For the text-containing cell, return its midpoint in [X, Y] coordinate format. 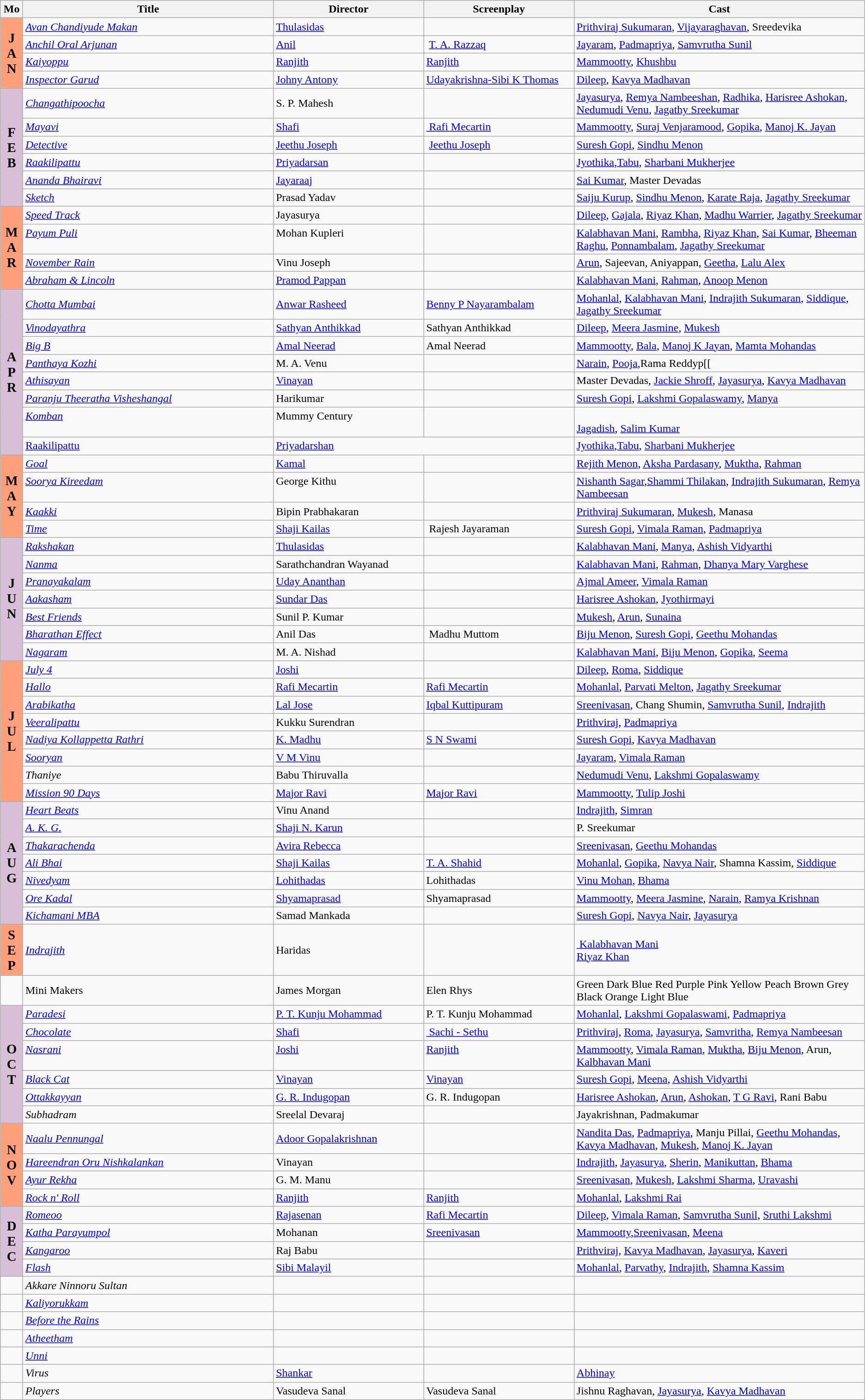
Mummy Century [348, 422]
Akkare Ninnoru Sultan [148, 1285]
Ottakkayyan [148, 1097]
Nivedyam [148, 881]
Kamal [348, 463]
Mammootty, Suraj Venjaramood, Gopika, Manoj K. Jayan [719, 127]
Screenplay [499, 9]
Ayur Rekha [148, 1180]
Kalabhavan Mani, Manya, Ashish Vidyarthi [719, 546]
Anil [348, 44]
Black Cat [148, 1079]
Goal [148, 463]
FEB [12, 147]
Harisree Ashokan, Arun, Ashokan, T G Ravi, Rani Babu [719, 1097]
Sundar Das [348, 599]
Veeralipattu [148, 722]
Director [348, 9]
July 4 [148, 670]
Adoor Gopalakrishnan [348, 1138]
Pranayakalam [148, 582]
Johny Antony [348, 79]
Katha Parayumpol [148, 1233]
APR [12, 372]
Priyadarshan [424, 446]
Kaliyorukkam [148, 1303]
Jishnu Raghavan, Jayasurya, Kavya Madhavan [719, 1391]
Elen Rhys [499, 991]
Title [148, 9]
Paradesi [148, 1014]
Pramod Pappan [348, 280]
AUG [12, 863]
Sketch [148, 197]
Avan Chandiyude Makan [148, 27]
Dileep, Vimala Raman, Samvrutha Sunil, Sruthi Lakshmi [719, 1215]
Vinu Joseph [348, 263]
Suresh Gopi, Sindhu Menon [719, 145]
Kalabhavan Mani, Rambha, Riyaz Khan, Sai Kumar, Bheeman Raghu, Ponnambalam, Jagathy Sreekumar [719, 238]
Mission 90 Days [148, 792]
Sreenivasan, Mukesh, Lakshmi Sharma, Uravashi [719, 1180]
Abraham & Lincoln [148, 280]
Avira Rebecca [348, 845]
Mammootty,Sreenivasan, Meena [719, 1233]
Sarathchandran Wayanad [348, 564]
Suresh Gopi, Vimala Raman, Padmapriya [719, 529]
Rejith Menon, Aksha Pardasany, Muktha, Rahman [719, 463]
Mohanlal, Lakshmi Gopalaswami, Padmapriya [719, 1014]
Samad Mankada [348, 916]
A. K. G. [148, 828]
Mohanan [348, 1233]
Anil Das [348, 634]
Speed Track [148, 215]
Time [148, 529]
Mohanlal, Gopika, Navya Nair, Shamna Kassim, Siddique [719, 863]
JAN [12, 53]
Naalu Pennungal [148, 1138]
Benny P Nayarambalam [499, 304]
Arabikatha [148, 705]
Prithviraj, Padmapriya [719, 722]
Mammootty, Tulip Joshi [719, 792]
Bipin Prabhakaran [348, 511]
Mohanlal, Parvati Melton, Jagathy Sreekumar [719, 687]
M. A. Venu [348, 363]
Paranju Theeratha Visheshangal [148, 398]
Saiju Kurup, Sindhu Menon, Karate Raja, Jagathy Sreekumar [719, 197]
Suresh Gopi, Navya Nair, Jayasurya [719, 916]
George Kithu [348, 487]
Unni [148, 1356]
Nanma [148, 564]
Vinu Mohan, Bhama [719, 881]
Sreenivasan, Geethu Mohandas [719, 845]
Suresh Gopi, Lakshmi Gopalaswamy, Manya [719, 398]
Madhu Muttom [499, 634]
Soorya Kireedam [148, 487]
Virus [148, 1373]
Harikumar [348, 398]
Master Devadas, Jackie Shroff, Jayasurya, Kavya Madhavan [719, 381]
Prithviraj, Kavya Madhavan, Jayasurya, Kaveri [719, 1250]
Chocolate [148, 1032]
James Morgan [348, 991]
T. A. Shahid [499, 863]
Nagaram [148, 652]
Sreelal Devaraj [348, 1114]
Jayakrishnan, Padmakumar [719, 1114]
Nasrani [148, 1055]
Flash [148, 1268]
Kichamani MBA [148, 916]
Nadiya Kollappetta Rathri [148, 740]
Iqbal Kuttipuram [499, 705]
MAR [12, 248]
Jayaraaj [348, 180]
Shankar [348, 1373]
Changathipoocha [148, 103]
Rajesh Jayaraman [499, 529]
Players [148, 1391]
Sooryan [148, 757]
Mayavi [148, 127]
Jayaram, Vimala Raman [719, 757]
Sunil P. Kumar [348, 617]
Jayaram, Padmapriya, Samvrutha Sunil [719, 44]
Kaakki [148, 511]
Prithviraj, Roma, Jayasurya, Samvritha, Remya Nambeesan [719, 1032]
Rakshakan [148, 546]
Sai Kumar, Master Devadas [719, 180]
Indrajith, Jayasurya, Sherin, Manikuttan, Bhama [719, 1162]
Mammootty, Meera Jasmine, Narain, Ramya Krishnan [719, 898]
Narain, Pooja,Rama Reddyp[[ [719, 363]
Haridas [348, 950]
Sreenivasan, Chang Shumin, Samvrutha Sunil, Indrajith [719, 705]
Priyadarsan [348, 162]
Anwar Rasheed [348, 304]
OCT [12, 1065]
Chotta Mumbai [148, 304]
Nedumudi Venu, Lakshmi Gopalaswamy [719, 775]
Shaji N. Karun [348, 828]
K. Madhu [348, 740]
Heart Beats [148, 810]
M. A. Nishad [348, 652]
Biju Menon, Suresh Gopi, Geethu Mohandas [719, 634]
Prithviraj Sukumaran, Mukesh, Manasa [719, 511]
Jayasurya, Remya Nambeeshan, Radhika, Harisree Ashokan, Nedumudi Venu, Jagathy Sreekumar [719, 103]
S. P. Mahesh [348, 103]
Aakasham [148, 599]
Ajmal Ameer, Vimala Raman [719, 582]
Prasad Yadav [348, 197]
MAY [12, 496]
DEC [12, 1242]
Indrajith [148, 950]
T. A. Razzaq [499, 44]
Mini Makers [148, 991]
Raj Babu [348, 1250]
Kalabhavan Mani, Rahman, Anoop Menon [719, 280]
G. M. Manu [348, 1180]
Mohan Kupleri [348, 238]
Komban [148, 422]
Ore Kadal [148, 898]
Cast [719, 9]
Prithviraj Sukumaran, Vijayaraghavan, Sreedevika [719, 27]
Nishanth Sagar,Shammi Thilakan, Indrajith Sukumaran, Remya Nambeesan [719, 487]
Jagadish, Salim Kumar [719, 422]
Anchil Oral Arjunan [148, 44]
Sibi Malayil [348, 1268]
Sreenivasan [499, 1233]
Atheetham [148, 1338]
Kalabhavan Mani, Rahman, Dhanya Mary Varghese [719, 564]
Mammootty, Vimala Raman, Muktha, Biju Menon, Arun, Kalbhavan Mani [719, 1055]
Suresh Gopi, Meena, Ashish Vidyarthi [719, 1079]
Mohanlal, Parvathy, Indrajith, Shamna Kassim [719, 1268]
Thaniye [148, 775]
Detective [148, 145]
Dileep, Roma, Siddique [719, 670]
Jayasurya [348, 215]
Udayakrishna-Sibi K Thomas [499, 79]
Ananda Bhairavi [148, 180]
JUL [12, 731]
Athisayan [148, 381]
Sachi - Sethu [499, 1032]
Best Friends [148, 617]
Dileep, Kavya Madhavan [719, 79]
Rock n' Roll [148, 1197]
Green Dark Blue Red Purple Pink Yellow Peach Brown Grey Black Orange Light Blue [719, 991]
Mohanlal, Lakshmi Rai [719, 1197]
Vinu Anand [348, 810]
Panthaya Kozhi [148, 363]
Ali Bhai [148, 863]
S N Swami [499, 740]
Rajasenan [348, 1215]
V M Vinu [348, 757]
Indrajith, Simran [719, 810]
Dileep, Gajala, Riyaz Khan, Madhu Warrier, Jagathy Sreekumar [719, 215]
NOV [12, 1164]
Thakarachenda [148, 845]
Kaiyoppu [148, 62]
SEP [12, 950]
Abhinay [719, 1373]
Mohanlal, Kalabhavan Mani, Indrajith Sukumaran, Siddique, Jagathy Sreekumar [719, 304]
Suresh Gopi, Kavya Madhavan [719, 740]
Harisree Ashokan, Jyothirmayi [719, 599]
Kukku Surendran [348, 722]
Vinodayathra [148, 328]
P. Sreekumar [719, 828]
Mammootty, Khushbu [719, 62]
Babu Thiruvalla [348, 775]
Kalabhavan ManiRiyaz Khan [719, 950]
Mo [12, 9]
Romeoo [148, 1215]
Mammootty, Bala, Manoj K Jayan, Mamta Mohandas [719, 346]
Before the Rains [148, 1321]
Kalabhavan Mani, Biju Menon, Gopika, Seema [719, 652]
Uday Ananthan [348, 582]
Hareendran Oru Nishkalankan [148, 1162]
Payum Puli [148, 238]
Bharathan Effect [148, 634]
JUN [12, 599]
Big B [148, 346]
November Rain [148, 263]
Lal Jose [348, 705]
Hallo [148, 687]
Subhadram [148, 1114]
Kangaroo [148, 1250]
Inspector Garud [148, 79]
Nandita Das, Padmapriya, Manju Pillai, Geethu Mohandas, Kavya Madhavan, Mukesh, Manoj K. Jayan [719, 1138]
Arun, Sajeevan, Aniyappan, Geetha, Lalu Alex [719, 263]
Dileep, Meera Jasmine, Mukesh [719, 328]
Mukesh, Arun, Sunaina [719, 617]
